Detect which cell encompasses the target text, then output its (x, y) center coordinate. 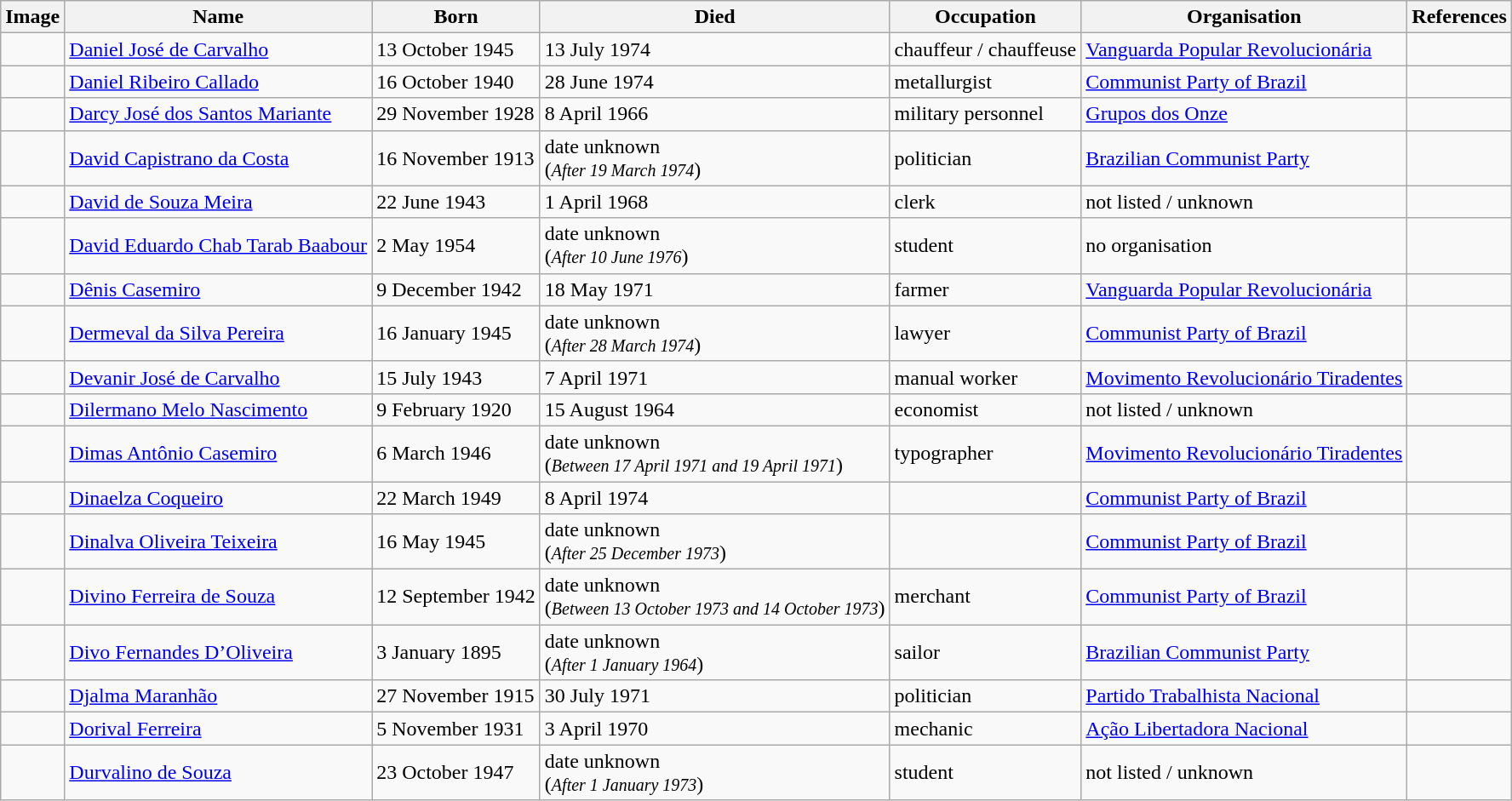
Dinalva Oliveira Teixeira (218, 541)
metallurgist (986, 82)
Divino Ferreira de Souza (218, 598)
Dênis Casemiro (218, 289)
economist (986, 409)
9 February 1920 (456, 409)
23 October 1947 (456, 773)
18 May 1971 (715, 289)
9 December 1942 (456, 289)
13 October 1945 (456, 49)
Partido Trabalhista Nacional (1245, 696)
22 March 1949 (456, 498)
Organisation (1245, 17)
date unknown(After 19 March 1974) (715, 158)
Dorival Ferreira (218, 729)
27 November 1915 (456, 696)
2 May 1954 (456, 245)
7 April 1971 (715, 377)
8 April 1966 (715, 114)
Devanir José de Carvalho (218, 377)
Djalma Maranhão (218, 696)
military personnel (986, 114)
Ação Libertadora Nacional (1245, 729)
typographer (986, 453)
5 November 1931 (456, 729)
Dimas Antônio Casemiro (218, 453)
merchant (986, 598)
References (1459, 17)
date unknown(Between 13 October 1973 and 14 October 1973) (715, 598)
Grupos dos Onze (1245, 114)
3 April 1970 (715, 729)
sailor (986, 652)
Durvalino de Souza (218, 773)
lawyer (986, 334)
12 September 1942 (456, 598)
farmer (986, 289)
Dilermano Melo Nascimento (218, 409)
16 November 1913 (456, 158)
date unknown(After 25 December 1973) (715, 541)
1 April 1968 (715, 202)
Occupation (986, 17)
Dinaelza Coqueiro (218, 498)
mechanic (986, 729)
clerk (986, 202)
Name (218, 17)
date unknown(After 28 March 1974) (715, 334)
date unknown(After 1 January 1973) (715, 773)
28 June 1974 (715, 82)
Daniel José de Carvalho (218, 49)
15 July 1943 (456, 377)
Darcy José dos Santos Mariante (218, 114)
date unknown(After 10 June 1976) (715, 245)
David Eduardo Chab Tarab Baabour (218, 245)
15 August 1964 (715, 409)
8 April 1974 (715, 498)
chauffeur / chauffeuse (986, 49)
6 March 1946 (456, 453)
29 November 1928 (456, 114)
date unknown(Between 17 April 1971 and 19 April 1971) (715, 453)
30 July 1971 (715, 696)
manual worker (986, 377)
Daniel Ribeiro Callado (218, 82)
Died (715, 17)
16 October 1940 (456, 82)
Born (456, 17)
13 July 1974 (715, 49)
22 June 1943 (456, 202)
16 January 1945 (456, 334)
David Capistrano da Costa (218, 158)
date unknown(After 1 January 1964) (715, 652)
Dermeval da Silva Pereira (218, 334)
3 January 1895 (456, 652)
16 May 1945 (456, 541)
Divo Fernandes D’Oliveira (218, 652)
David de Souza Meira (218, 202)
no organisation (1245, 245)
Image (32, 17)
